Identify which cell holds the provided text, then report its (X, Y) central coordinate. 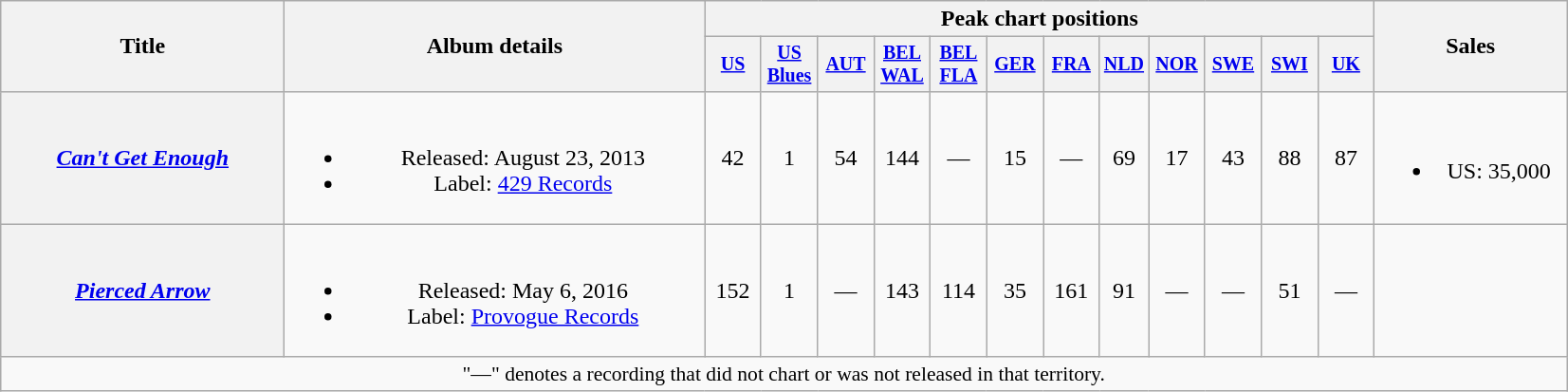
144 (901, 158)
SWI (1290, 65)
17 (1176, 158)
114 (958, 290)
152 (732, 290)
NOR (1176, 65)
35 (1015, 290)
SWE (1233, 65)
91 (1124, 290)
54 (846, 158)
87 (1345, 158)
US (732, 65)
43 (1233, 158)
FRA (1072, 65)
Peak chart positions (1040, 19)
UK (1345, 65)
BEL FLA (958, 65)
USBlues (789, 65)
69 (1124, 158)
Pierced Arrow (142, 290)
NLD (1124, 65)
42 (732, 158)
"—" denotes a recording that did not chart or was not released in that territory. (784, 374)
161 (1072, 290)
Released: August 23, 2013Label: 429 Records (495, 158)
AUT (846, 65)
51 (1290, 290)
US: 35,000 (1470, 158)
Title (142, 47)
BEL WAL (901, 65)
143 (901, 290)
Album details (495, 47)
Can't Get Enough (142, 158)
15 (1015, 158)
88 (1290, 158)
Released: May 6, 2016Label: Provogue Records (495, 290)
GER (1015, 65)
Sales (1470, 47)
